Find where the given text appears and provide that cell's center as [x, y] coordinate. 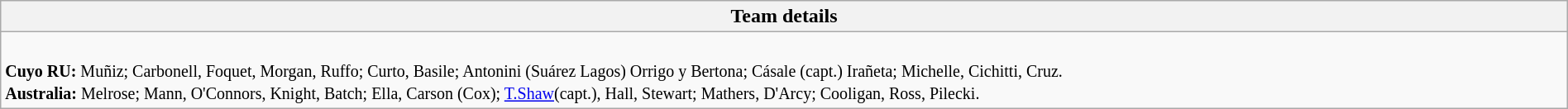
Team details [784, 17]
